Scan for the cell matching the given text and deliver its [X, Y] coordinate at center. 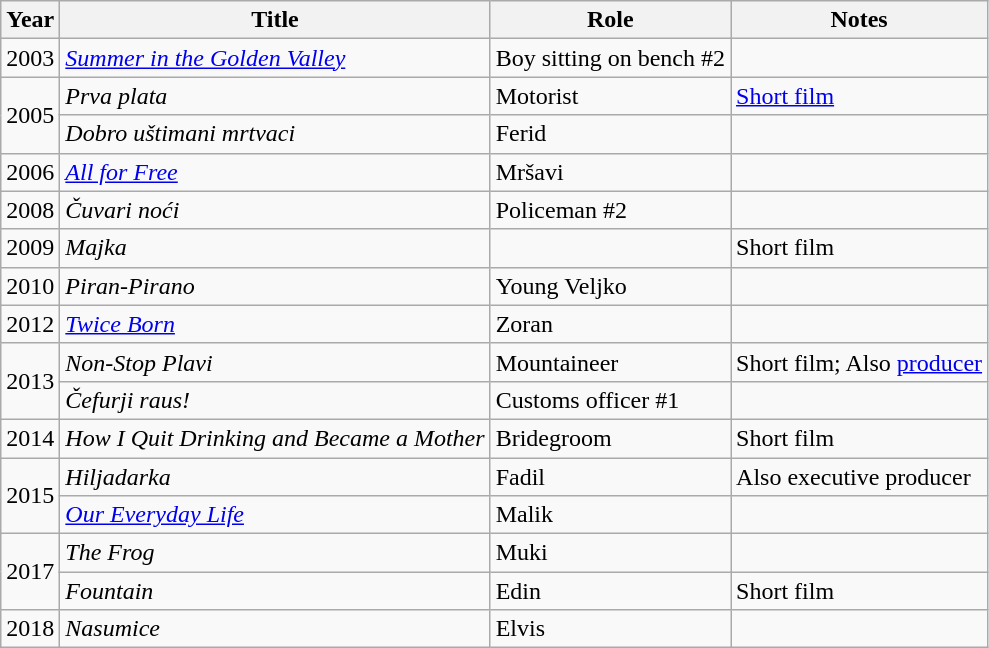
The Frog [275, 553]
Bridegroom [610, 438]
2005 [30, 115]
Short film; Also producer [860, 362]
Mršavi [610, 172]
2015 [30, 496]
Title [275, 20]
Elvis [610, 629]
Čuvari noći [275, 210]
Piran-Pirano [275, 286]
Edin [610, 591]
Twice Born [275, 324]
Young Veljko [610, 286]
2009 [30, 248]
Hiljadarka [275, 477]
2012 [30, 324]
Majka [275, 248]
2013 [30, 381]
Čefurji raus! [275, 400]
Notes [860, 20]
2014 [30, 438]
Boy sitting on bench #2 [610, 58]
Also executive producer [860, 477]
Dobro uštimani mrtvaci [275, 134]
Zoran [610, 324]
2010 [30, 286]
How I Quit Drinking and Became a Mother [275, 438]
Muki [610, 553]
Customs officer #1 [610, 400]
Fountain [275, 591]
Policeman #2 [610, 210]
All for Free [275, 172]
Fadil [610, 477]
Role [610, 20]
Malik [610, 515]
Ferid [610, 134]
Non-Stop Plavi [275, 362]
Our Everyday Life [275, 515]
2017 [30, 572]
2003 [30, 58]
Year [30, 20]
Nasumice [275, 629]
Motorist [610, 96]
2008 [30, 210]
Prva plata [275, 96]
Mountaineer [610, 362]
2006 [30, 172]
Summer in the Golden Valley [275, 58]
2018 [30, 629]
